Pinpoint the cell where the given text exists, returning its [x, y] midpoint coordinate. 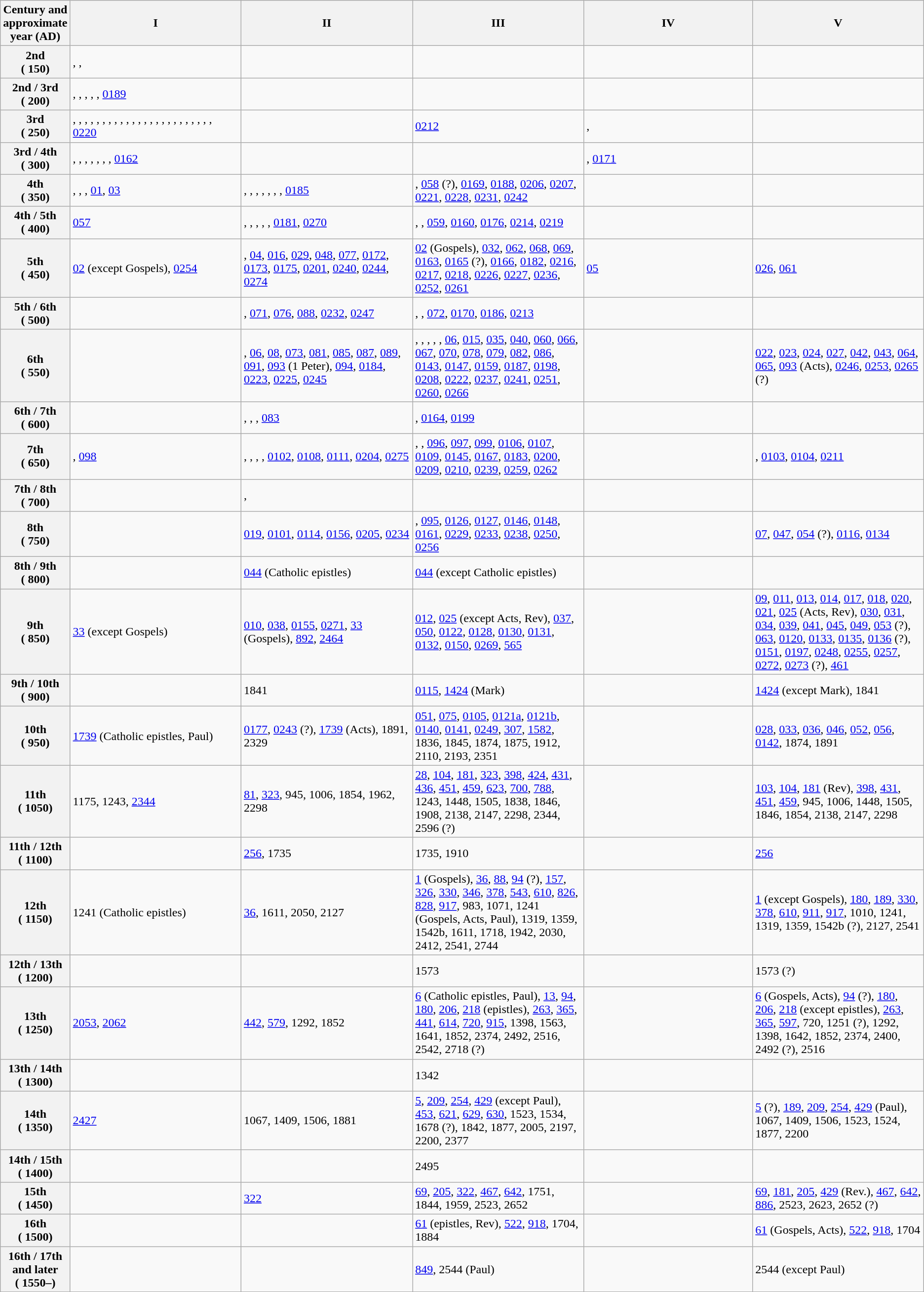
1735, 1910 [499, 853]
6 (Gospels, Acts), 94 (?), 180, 206, 218 (except epistles), 263, 365, 597, 720, 1251 (?), 1292, 1398, 1642, 1852, 2374, 2400, 2492 (?), 2516 [838, 1023]
2053, 2062 [155, 1023]
0212 [499, 126]
026, 061 [838, 268]
13th( 1250) [36, 1023]
9th( 850) [36, 632]
5th / 6th( 500) [36, 313]
3rd( 250) [36, 126]
Century and approximate year (AD) [36, 23]
, , , 083 [327, 418]
028, 033, 036, 046, 052, 056, 0142, 1874, 1891 [838, 736]
1424 (except Mark), 1841 [838, 690]
05 [668, 268]
61 (Gospels, Acts), 522, 918, 1704 [838, 1230]
, , , , , 0189 [155, 94]
, , 059, 0160, 0176, 0214, 0219 [499, 222]
1241 (Catholic epistles) [155, 912]
1841 [327, 690]
256 [838, 853]
5, 209, 254, 429 (except Paul), 453, 621, 629, 630, 1523, 1534, 1678 (?), 1842, 1877, 2005, 2197, 2200, 2377 [499, 1121]
, , 072, 0170, 0186, 0213 [499, 313]
, 0164, 0199 [499, 418]
02 (Gospels), 032, 062, 068, 069, 0163, 0165 (?), 0166, 0182, 0216, 0217, 0218, 0226, 0227, 0236, 0252, 0261 [499, 268]
69, 181, 205, 429 (Rev.), 467, 642, 886, 2523, 2623, 2652 (?) [838, 1198]
1573 [499, 971]
6th( 550) [36, 365]
4th / 5th( 400) [36, 222]
, 04, 016, 029, 048, 077, 0172, 0173, 0175, 0201, 0240, 0244, 0274 [327, 268]
0177, 0243 (?), 1739 (Acts), 1891, 2329 [327, 736]
1573 (?) [838, 971]
5th( 450) [36, 268]
14th( 1350) [36, 1121]
057 [155, 222]
, , , , 0102, 0108, 0111, 0204, 0275 [327, 456]
81, 323, 945, 1006, 1854, 1962, 2298 [327, 801]
1067, 1409, 1506, 1881 [327, 1121]
051, 075, 0105, 0121a, 0121b, 0140, 0141, 0249, 307, 1582, 1836, 1845, 1874, 1875, 1912, 2110, 2193, 2351 [499, 736]
4th( 350) [36, 191]
I [155, 23]
16th( 1500) [36, 1230]
2nd / 3rd( 200) [36, 94]
, 095, 0126, 0127, 0146, 0148, 0161, 0229, 0233, 0238, 0250, 0256 [499, 534]
0115, 1424 (Mark) [499, 690]
07, 047, 054 (?), 0116, 0134 [838, 534]
16th / 17th and later( 1550–) [36, 1269]
12th( 1150) [36, 912]
2nd( 150) [36, 62]
11th( 1050) [36, 801]
61 (epistles, Rev), 522, 918, 1704, 1884 [499, 1230]
10th( 950) [36, 736]
3rd / 4th( 300) [36, 158]
012, 025 (except Acts, Rev), 037, 050, 0122, 0128, 0130, 0131, 0132, 0150, 0269, 565 [499, 632]
, , , 01, 03 [155, 191]
, 058 (?), 0169, 0188, 0206, 0207, 0221, 0228, 0231, 0242 [499, 191]
1 (except Gospels), 180, 189, 330, 378, 610, 911, 917, 1010, 1241, 1319, 1359, 1542b (?), 2127, 2541 [838, 912]
69, 205, 322, 467, 642, 1751, 1844, 1959, 2523, 2652 [499, 1198]
7th( 650) [36, 456]
15th( 1450) [36, 1198]
IV [668, 23]
1175, 1243, 2344 [155, 801]
, 0103, 0104, 0211 [838, 456]
, 06, 08, 073, 081, 085, 087, 089, 091, 093 (1 Peter), 094, 0184, 0223, 0225, 0245 [327, 365]
36, 1611, 2050, 2127 [327, 912]
022, 023, 024, 027, 042, 043, 064, 065, 093 (Acts), 0246, 0253, 0265 (?) [838, 365]
II [327, 23]
11th / 12th( 1100) [36, 853]
044 (Catholic epistles) [327, 573]
044 (except Catholic epistles) [499, 573]
8th( 750) [36, 534]
1739 (Catholic epistles, Paul) [155, 736]
7th / 8th( 700) [36, 495]
, 0171 [668, 158]
256, 1735 [327, 853]
, , [155, 62]
2427 [155, 1121]
6th / 7th( 600) [36, 418]
849, 2544 (Paul) [499, 1269]
, , , , , 0181, 0270 [327, 222]
5 (?), 189, 209, 254, 429 (Paul), 1067, 1409, 1506, 1523, 1524, 1877, 2200 [838, 1121]
103, 104, 181 (Rev), 398, 431, 451, 459, 945, 1006, 1448, 1505, 1846, 1854, 2138, 2147, 2298 [838, 801]
, , , , , , , , , , , , , , , , , , , , , , , , 0220 [155, 126]
, 071, 076, 088, 0232, 0247 [327, 313]
8th / 9th( 800) [36, 573]
9th / 10th( 900) [36, 690]
33 (except Gospels) [155, 632]
12th / 13th( 1200) [36, 971]
14th / 15th( 1400) [36, 1166]
442, 579, 1292, 1852 [327, 1023]
1342 [499, 1075]
6 (Catholic epistles, Paul), 13, 94, 180, 206, 218 (epistles), 263, 365, 441, 614, 720, 915, 1398, 1563, 1641, 1852, 2374, 2492, 2516, 2542, 2718 (?) [499, 1023]
, , , , , , , 0162 [155, 158]
010, 038, 0155, 0271, 33 (Gospels), 892, 2464 [327, 632]
, 098 [155, 456]
13th / 14th( 1300) [36, 1075]
, , , , , 06, 015, 035, 040, 060, 066, 067, 070, 078, 079, 082, 086, 0143, 0147, 0159, 0187, 0198, 0208, 0222, 0237, 0241, 0251, 0260, 0266 [499, 365]
322 [327, 1198]
28, 104, 181, 323, 398, 424, 431, 436, 451, 459, 623, 700, 788, 1243, 1448, 1505, 1838, 1846, 1908, 2138, 2147, 2298, 2344, 2596 (?) [499, 801]
2495 [499, 1166]
019, 0101, 0114, 0156, 0205, 0234 [327, 534]
02 (except Gospels), 0254 [155, 268]
2544 (except Paul) [838, 1269]
III [499, 23]
, , , , , , , 0185 [327, 191]
V [838, 23]
, , 096, 097, 099, 0106, 0107, 0109, 0145, 0167, 0183, 0200, 0209, 0210, 0239, 0259, 0262 [499, 456]
